Detect which cell encompasses the target text, then output its (X, Y) center coordinate. 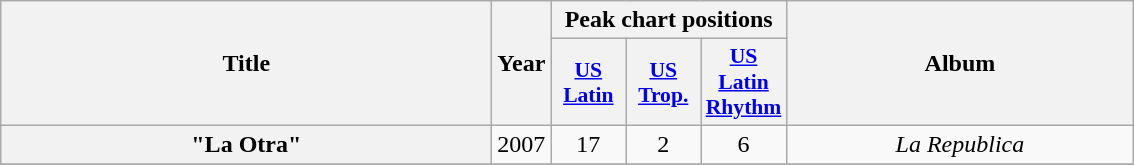
17 (588, 144)
Year (522, 64)
Peak chart positions (669, 20)
Title (246, 64)
Album (960, 64)
6 (744, 144)
La Republica (960, 144)
2 (664, 144)
USLatinRhythm (744, 82)
USTrop. (664, 82)
USLatin (588, 82)
"La Otra" (246, 144)
2007 (522, 144)
